Search for the cell housing the specified text and yield its [x, y] center coordinate. 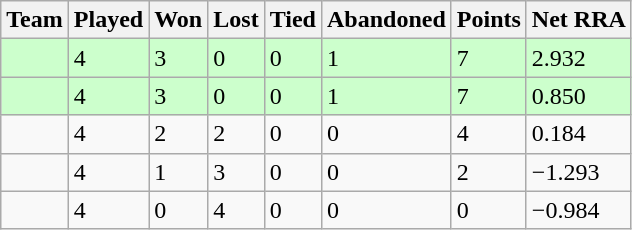
Tied [292, 20]
Team [35, 20]
−0.984 [578, 210]
Played [108, 20]
0.850 [578, 96]
2.932 [578, 58]
Lost [236, 20]
0.184 [578, 134]
Won [178, 20]
Net RRA [578, 20]
Abandoned [386, 20]
Points [488, 20]
−1.293 [578, 172]
